Identify which cell holds the provided text, then report its [X, Y] central coordinate. 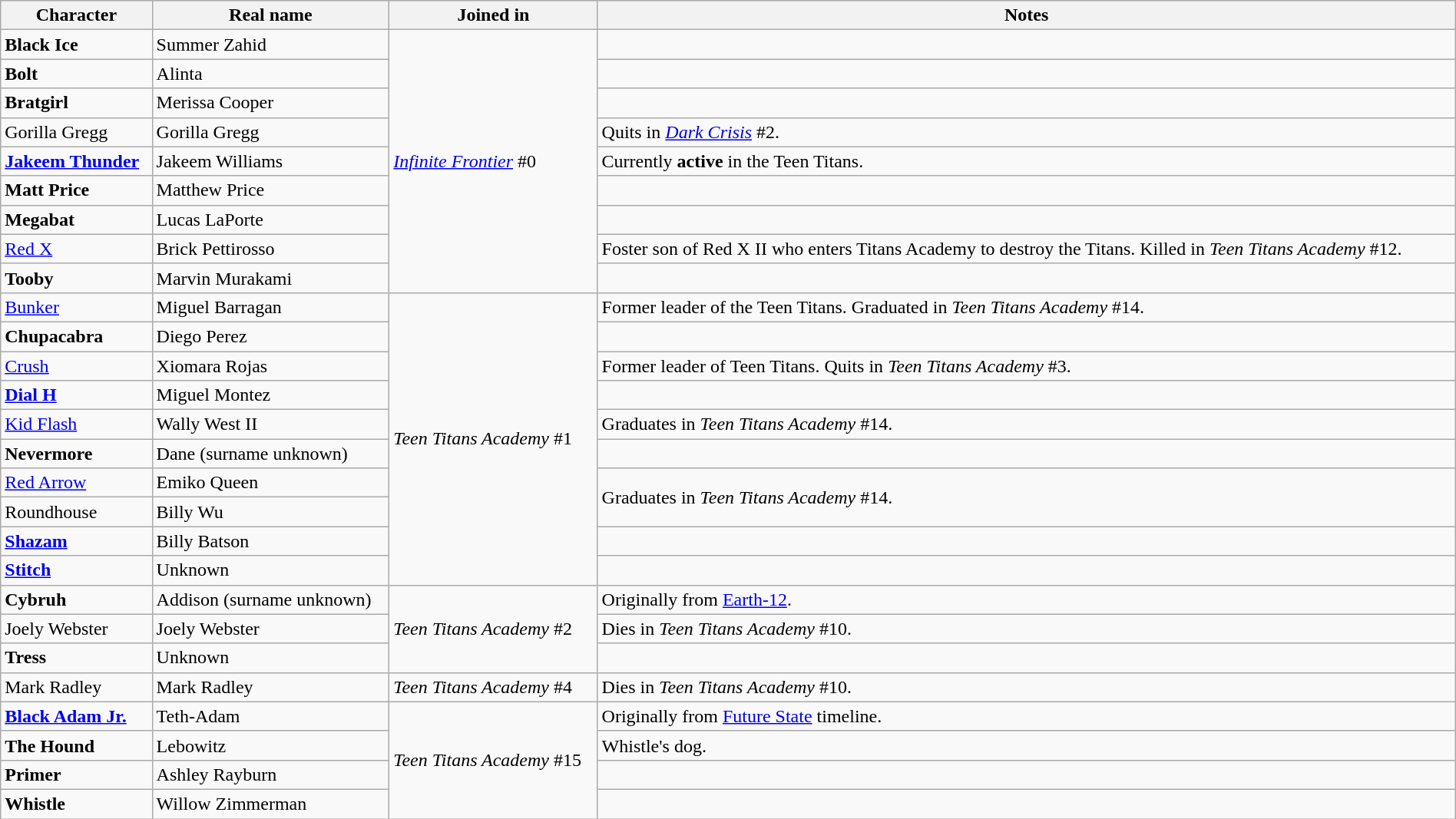
Marvin Murakami [270, 278]
Diego Perez [270, 336]
Tooby [77, 278]
Bolt [77, 74]
Matthew Price [270, 190]
Originally from Future State timeline. [1026, 716]
Bratgirl [77, 103]
Teen Titans Academy #1 [493, 439]
Currently active in the Teen Titans. [1026, 161]
Cybruh [77, 599]
Quits in Dark Crisis #2. [1026, 132]
Shazam [77, 541]
Miguel Montez [270, 395]
Foster son of Red X II who enters Titans Academy to destroy the Titans. Killed in Teen Titans Academy #12. [1026, 249]
Summer Zahid [270, 45]
Merissa Cooper [270, 103]
Character [77, 15]
Lucas LaPorte [270, 220]
Roundhouse [77, 512]
Stitch [77, 570]
Miguel Barragan [270, 307]
Jakeem Thunder [77, 161]
Megabat [77, 220]
Xiomara Rojas [270, 366]
Red X [77, 249]
Whistle [77, 804]
Black Adam Jr. [77, 716]
Notes [1026, 15]
Teen Titans Academy #15 [493, 760]
Teen Titans Academy #4 [493, 687]
Former leader of Teen Titans. Quits in Teen Titans Academy #3. [1026, 366]
Billy Batson [270, 541]
Black Ice [77, 45]
Teen Titans Academy #2 [493, 629]
Nevermore [77, 454]
Willow Zimmerman [270, 804]
Addison (surname unknown) [270, 599]
Whistle's dog. [1026, 745]
Kid Flash [77, 424]
Dane (surname unknown) [270, 454]
Chupacabra [77, 336]
Former leader of the Teen Titans. Graduated in Teen Titans Academy #14. [1026, 307]
The Hound [77, 745]
Jakeem Williams [270, 161]
Red Arrow [77, 483]
Brick Pettirosso [270, 249]
Ashley Rayburn [270, 774]
Tress [77, 658]
Primer [77, 774]
Dial H [77, 395]
Emiko Queen [270, 483]
Lebowitz [270, 745]
Matt Price [77, 190]
Alinta [270, 74]
Bunker [77, 307]
Real name [270, 15]
Infinite Frontier #0 [493, 161]
Billy Wu [270, 512]
Teth-Adam [270, 716]
Originally from Earth-12. [1026, 599]
Wally West II [270, 424]
Crush [77, 366]
Joined in [493, 15]
